Locate the cell with the specified text and output its [X, Y] center coordinate. 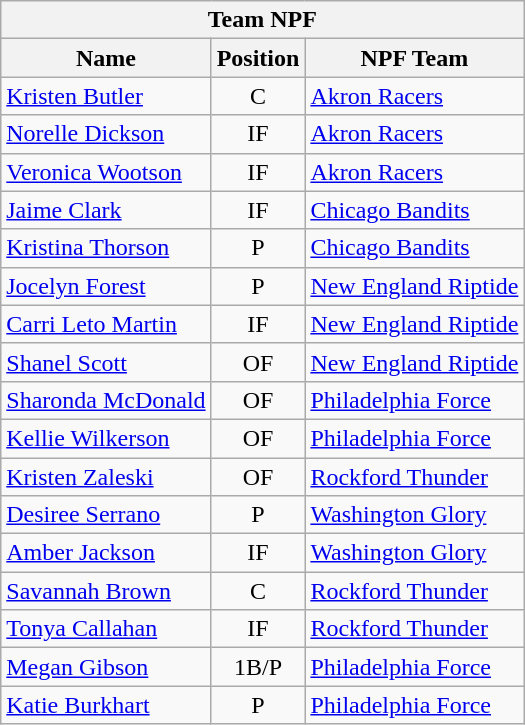
Position [258, 58]
Kristina Thorson [106, 248]
Amber Jackson [106, 553]
Jaime Clark [106, 210]
Norelle Dickson [106, 134]
NPF Team [414, 58]
Name [106, 58]
Jocelyn Forest [106, 286]
Kristen Butler [106, 96]
Sharonda McDonald [106, 400]
Kellie Wilkerson [106, 438]
Team NPF [262, 20]
Tonya Callahan [106, 629]
Katie Burkhart [106, 705]
Desiree Serrano [106, 515]
Savannah Brown [106, 591]
1B/P [258, 667]
Megan Gibson [106, 667]
Kristen Zaleski [106, 477]
Carri Leto Martin [106, 324]
Shanel Scott [106, 362]
Veronica Wootson [106, 172]
